From the cell containing the given text, extract its center point as [x, y] coordinate. 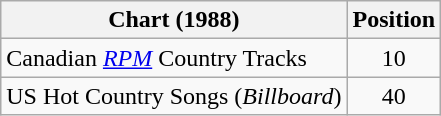
10 [394, 58]
US Hot Country Songs (Billboard) [174, 96]
Chart (1988) [174, 20]
Canadian RPM Country Tracks [174, 58]
Position [394, 20]
40 [394, 96]
